Search for the cell housing the specified text and yield its (X, Y) center coordinate. 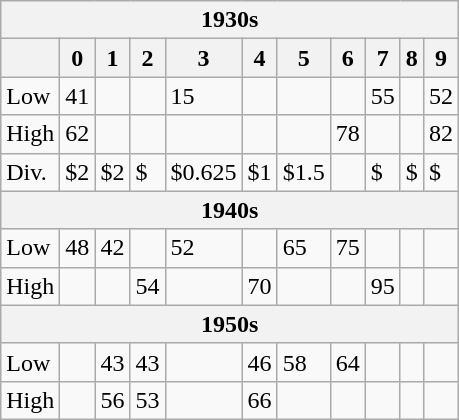
46 (260, 362)
58 (304, 362)
Div. (30, 172)
64 (348, 362)
6 (348, 58)
3 (204, 58)
15 (204, 96)
62 (78, 134)
82 (440, 134)
41 (78, 96)
53 (148, 400)
55 (382, 96)
54 (148, 286)
9 (440, 58)
5 (304, 58)
75 (348, 248)
78 (348, 134)
2 (148, 58)
1940s (230, 210)
4 (260, 58)
56 (112, 400)
1950s (230, 324)
$1.5 (304, 172)
7 (382, 58)
8 (412, 58)
48 (78, 248)
1930s (230, 20)
0 (78, 58)
$0.625 (204, 172)
66 (260, 400)
$1 (260, 172)
95 (382, 286)
42 (112, 248)
65 (304, 248)
70 (260, 286)
1 (112, 58)
